Pinpoint the cell where the given text exists, returning its (X, Y) midpoint coordinate. 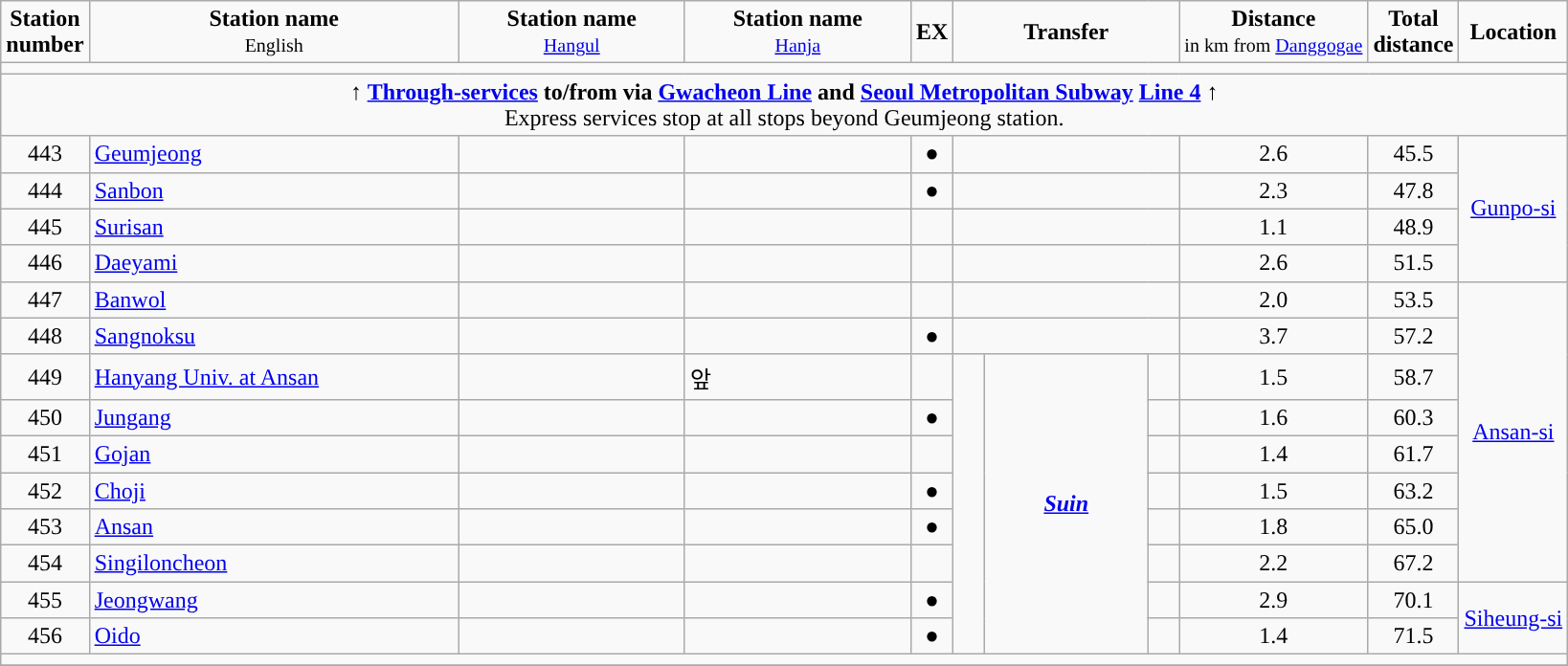
450 (45, 417)
48.9 (1413, 227)
71.5 (1413, 636)
EX (931, 33)
Station nameEnglish (274, 33)
Suin (1066, 504)
446 (45, 263)
2.2 (1273, 564)
Jeongwang (274, 600)
57.2 (1413, 336)
67.2 (1413, 564)
Gunpo-si (1513, 209)
61.7 (1413, 454)
Choji (274, 491)
Oido (274, 636)
444 (45, 190)
452 (45, 491)
1.8 (1273, 527)
60.3 (1413, 417)
Surisan (274, 227)
1.1 (1273, 227)
451 (45, 454)
↑ Through-services to/from via Gwacheon Line and Seoul Metropolitan Subway Line 4 ↑Express services stop at all stops beyond Geumjeong station. (785, 105)
Totaldistance (1413, 33)
Location (1513, 33)
Geumjeong (274, 154)
3.7 (1273, 336)
454 (45, 564)
45.5 (1413, 154)
2.0 (1273, 300)
453 (45, 527)
447 (45, 300)
47.8 (1413, 190)
65.0 (1413, 527)
Banwol (274, 300)
Jungang (274, 417)
70.1 (1413, 600)
Stationnumber (45, 33)
Hanyang Univ. at Ansan (274, 377)
Station nameHanja (797, 33)
445 (45, 227)
1.6 (1273, 417)
Transfer (1066, 33)
Station nameHangul (571, 33)
Siheung-si (1513, 618)
456 (45, 636)
455 (45, 600)
Sanbon (274, 190)
Sangnoksu (274, 336)
53.5 (1413, 300)
Daeyami (274, 263)
58.7 (1413, 377)
Ansan-si (1513, 432)
51.5 (1413, 263)
Ansan (274, 527)
Singiloncheon (274, 564)
앞 (797, 377)
2.3 (1273, 190)
443 (45, 154)
63.2 (1413, 491)
449 (45, 377)
Distancein km from Danggogae (1273, 33)
2.9 (1273, 600)
448 (45, 336)
Gojan (274, 454)
